Find where the given text appears and provide that cell's center as [X, Y] coordinate. 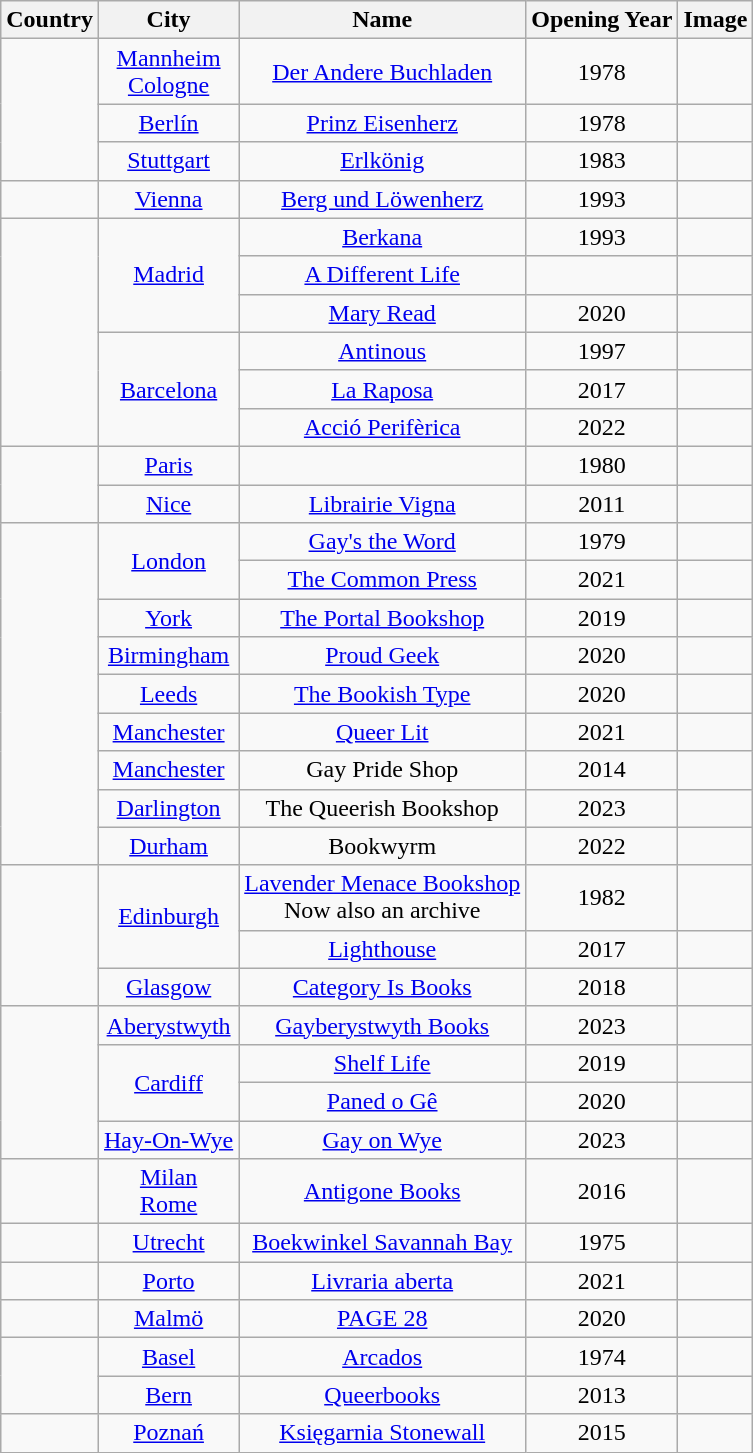
Malmö [168, 1319]
Basel [168, 1357]
2016 [602, 1192]
City [168, 20]
Vienna [168, 199]
Queerbooks [382, 1395]
1979 [602, 542]
Hay-On-Wye [168, 1139]
2013 [602, 1395]
Mannheim Cologne [168, 72]
Darlington [168, 808]
La Raposa [382, 389]
Erlkönig [382, 161]
1975 [602, 1243]
Berg und Löwenherz [382, 199]
Lighthouse [382, 949]
Poznań [168, 1433]
Berlín [168, 123]
Nice [168, 503]
Shelf Life [382, 1063]
York [168, 618]
Bern [168, 1395]
Mary Read [382, 313]
Cardiff [168, 1082]
Madrid [168, 275]
Birmingham [168, 656]
Milan Rome [168, 1192]
Livraria aberta [382, 1281]
Arcados [382, 1357]
PAGE 28 [382, 1319]
Stuttgart [168, 161]
Country [50, 20]
The Bookish Type [382, 694]
Opening Year [602, 20]
Durham [168, 846]
Antigone Books [382, 1192]
1974 [602, 1357]
Utrecht [168, 1243]
Boekwinkel Savannah Bay [382, 1243]
2011 [602, 503]
Gay Pride Shop [382, 770]
Proud Geek [382, 656]
Gayberystwyth Books [382, 1025]
The Queerish Bookshop [382, 808]
2018 [602, 987]
London [168, 561]
1980 [602, 465]
2015 [602, 1433]
Gay's the Word [382, 542]
A Different Life [382, 275]
Paris [168, 465]
Name [382, 20]
1982 [602, 898]
Antinous [382, 351]
Acció Perifèrica [382, 427]
Queer Lit [382, 732]
Category Is Books [382, 987]
1997 [602, 351]
Gay on Wye [382, 1139]
2014 [602, 770]
The Common Press [382, 580]
Porto [168, 1281]
Paned o Gê [382, 1101]
Image [716, 20]
Librairie Vigna [382, 503]
Prinz Eisenherz [382, 123]
Leeds [168, 694]
1983 [602, 161]
Der Andere Buchladen [382, 72]
Glasgow [168, 987]
Księgarnia Stonewall [382, 1433]
Berkana [382, 237]
Lavender Menace BookshopNow also an archive [382, 898]
Barcelona [168, 389]
The Portal Bookshop [382, 618]
Edinburgh [168, 916]
Aberystwyth [168, 1025]
Bookwyrm [382, 846]
